Extract the [x, y] coordinate from the center of the cell holding the provided text.  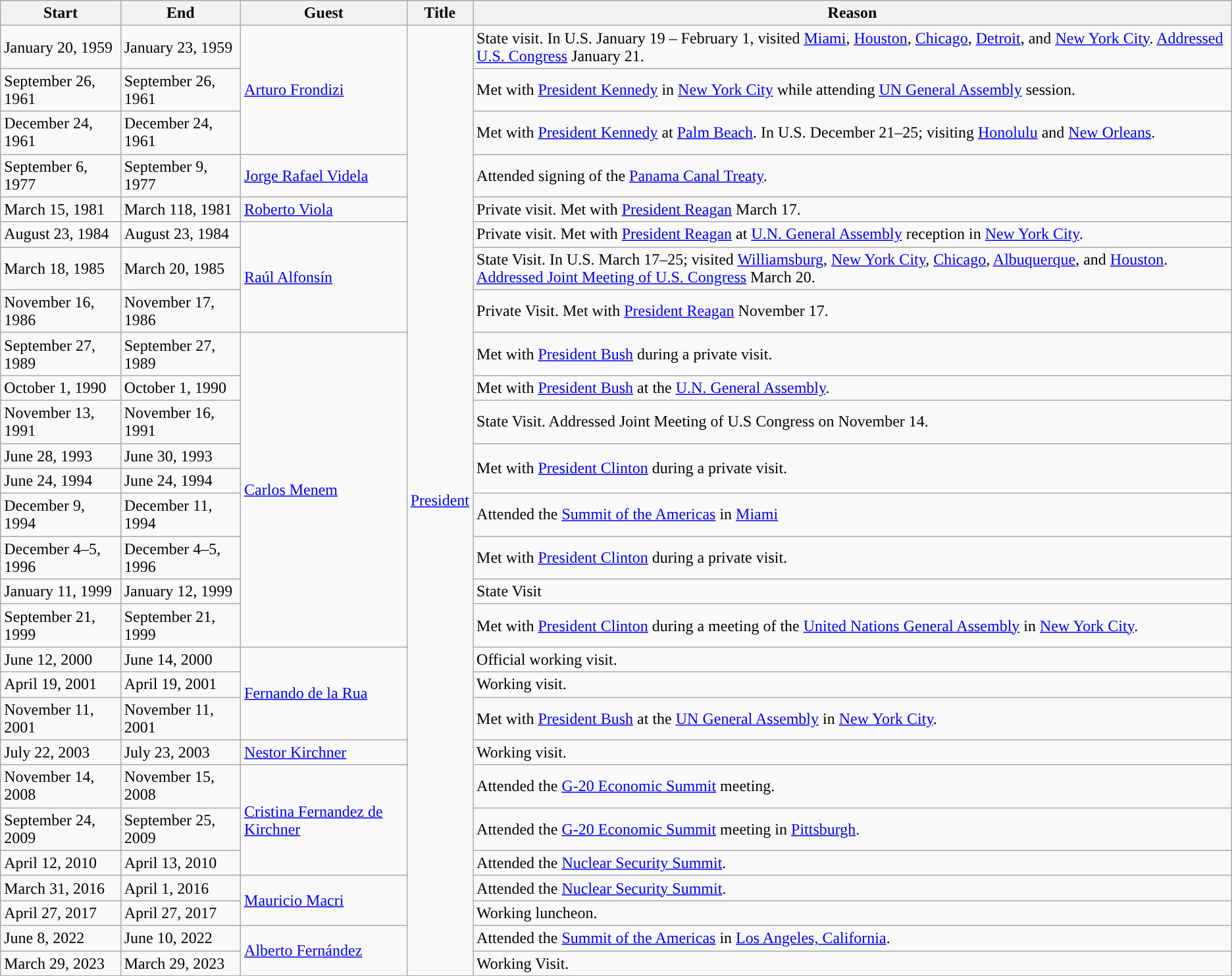
Met with President Bush during a private visit. [853, 354]
Met with President Kennedy in New York City while attending UN General Assembly session. [853, 90]
Attended the Summit of the Americas in Los Angeles, California. [853, 938]
Private visit. Met with President Reagan at U.N. General Assembly reception in New York City. [853, 234]
Jorge Rafael Videla [324, 175]
Working Visit. [853, 963]
Met with President Bush at the U.N. General Assembly. [853, 388]
March 18, 1985 [61, 269]
November 15, 2008 [180, 786]
June 30, 1993 [180, 456]
State visit. In U.S. January 19 – February 1, visited Miami, Houston, Chicago, Detroit, and New York City. Addressed U.S. Congress January 21. [853, 47]
Working luncheon. [853, 913]
June 10, 2022 [180, 938]
March 31, 2016 [61, 888]
April 13, 2010 [180, 863]
June 8, 2022 [61, 938]
Raúl Alfonsín [324, 277]
November 13, 1991 [61, 421]
July 23, 2003 [180, 752]
Met with President Bush at the UN General Assembly in New York City. [853, 719]
June 12, 2000 [61, 659]
Start [61, 13]
End [180, 13]
Met with President Clinton during a meeting of the United Nations General Assembly in New York City. [853, 625]
Fernando de la Rua [324, 694]
Roberto Viola [324, 209]
Guest [324, 13]
Attended the G-20 Economic Summit meeting in Pittsburgh. [853, 829]
January 23, 1959 [180, 47]
Attended signing of the Panama Canal Treaty. [853, 175]
April 12, 2010 [61, 863]
December 11, 1994 [180, 515]
November 16, 1991 [180, 421]
Nestor Kirchner [324, 752]
Met with President Kennedy at Palm Beach. In U.S. December 21–25; visiting Honolulu and New Orleans. [853, 133]
January 20, 1959 [61, 47]
September 6, 1977 [61, 175]
Reason [853, 13]
Carlos Menem [324, 490]
September 9, 1977 [180, 175]
March 118, 1981 [180, 209]
January 11, 1999 [61, 592]
Alberto Fernández [324, 950]
Attended the Summit of the Americas in Miami [853, 515]
September 25, 2009 [180, 829]
State Visit [853, 592]
November 17, 1986 [180, 311]
March 15, 1981 [61, 209]
April 1, 2016 [180, 888]
July 22, 2003 [61, 752]
March 20, 1985 [180, 269]
Private Visit. Met with President Reagan November 17. [853, 311]
June 28, 1993 [61, 456]
Arturo Frondizi [324, 90]
Attended the G-20 Economic Summit meeting. [853, 786]
December 9, 1994 [61, 515]
State Visit. Addressed Joint Meeting of U.S Congress on November 14. [853, 421]
Mauricio Macri [324, 900]
September 24, 2009 [61, 829]
President [440, 501]
November 14, 2008 [61, 786]
Private visit. Met with President Reagan March 17. [853, 209]
June 14, 2000 [180, 659]
Title [440, 13]
January 12, 1999 [180, 592]
Official working visit. [853, 659]
Cristina Fernandez de Kirchner [324, 820]
November 16, 1986 [61, 311]
